From the cell containing the given text, extract its center point as [X, Y] coordinate. 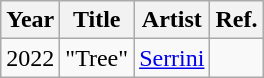
"Tree" [97, 58]
2022 [30, 58]
Ref. [236, 20]
Title [97, 20]
Artist [172, 20]
Year [30, 20]
Serrini [172, 58]
